From the cell containing the given text, extract its center point as (x, y) coordinate. 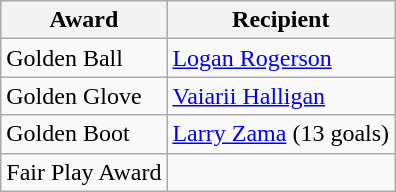
Golden Ball (84, 58)
Vaiarii Halligan (281, 96)
Fair Play Award (84, 172)
Golden Glove (84, 96)
Larry Zama (13 goals) (281, 134)
Golden Boot (84, 134)
Award (84, 20)
Recipient (281, 20)
Logan Rogerson (281, 58)
